Output the (x, y) coordinate of the center of the cell containing the given text.  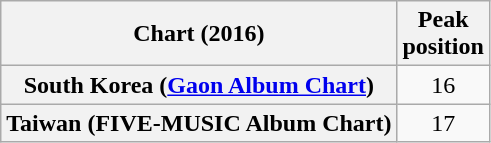
16 (443, 85)
Taiwan (FIVE-MUSIC Album Chart) (199, 123)
Chart (2016) (199, 34)
Peakposition (443, 34)
South Korea (Gaon Album Chart) (199, 85)
17 (443, 123)
